Return the [x, y] coordinate for the center point of the cell that contains the specified text.  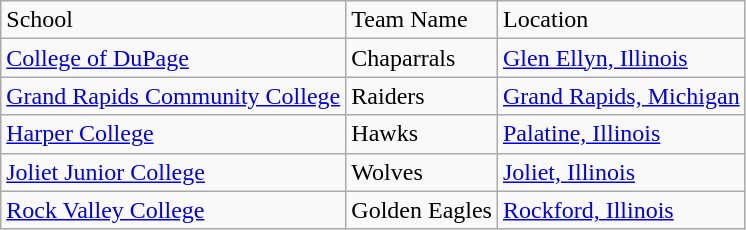
Chaparrals [422, 58]
Rockford, Illinois [621, 210]
College of DuPage [174, 58]
School [174, 20]
Hawks [422, 134]
Glen Ellyn, Illinois [621, 58]
Rock Valley College [174, 210]
Palatine, Illinois [621, 134]
Wolves [422, 172]
Joliet, Illinois [621, 172]
Team Name [422, 20]
Grand Rapids, Michigan [621, 96]
Grand Rapids Community College [174, 96]
Joliet Junior College [174, 172]
Golden Eagles [422, 210]
Raiders [422, 96]
Harper College [174, 134]
Location [621, 20]
